Provide the (X, Y) coordinate of the cell's center where the given text is located.  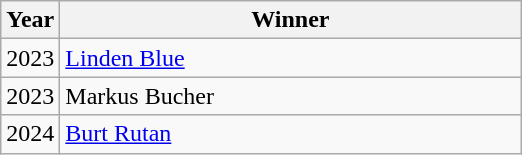
Linden Blue (290, 58)
Year (30, 20)
2024 (30, 134)
Winner (290, 20)
Burt Rutan (290, 134)
Markus Bucher (290, 96)
